Capture the cell that displays the provided text and extract its [X, Y] central coordinate. 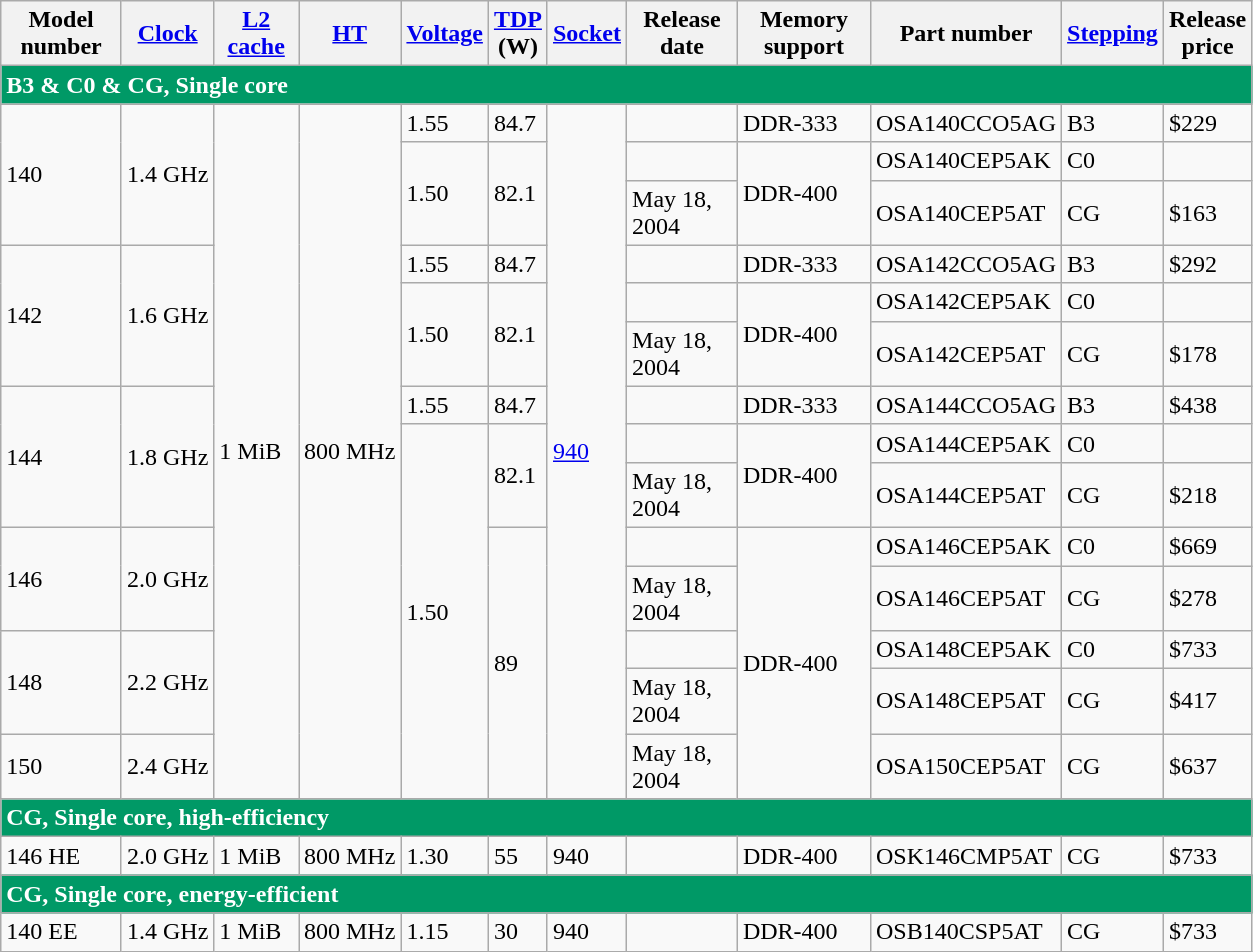
89 [518, 662]
$292 [1207, 264]
OSA148CEP5AT [966, 702]
55 [518, 856]
30 [518, 932]
$637 [1207, 766]
148 [62, 682]
142 [62, 316]
$438 [1207, 405]
Release date [682, 34]
OSA150CEP5AT [966, 766]
OSA142CCO5AG [966, 264]
$278 [1207, 598]
OSA146CEP5AT [966, 598]
140 EE [62, 932]
OSA148CEP5AK [966, 650]
L2 cache [256, 34]
OSA140CCO5AG [966, 123]
2.4 GHz [167, 766]
Memory support [804, 34]
$417 [1207, 702]
150 [62, 766]
OSA146CEP5AK [966, 546]
OSA140CEP5AT [966, 212]
OSA140CEP5AK [966, 161]
TDP(W) [518, 34]
Stepping [1113, 34]
Releaseprice [1207, 34]
B3 & C0 & CG, Single core [626, 85]
OSK146CMP5AT [966, 856]
OSA142CEP5AK [966, 302]
Part number [966, 34]
1.8 GHz [167, 456]
Clock [167, 34]
144 [62, 456]
CG, Single core, high-efficiency [626, 818]
Model number [62, 34]
$229 [1207, 123]
1.6 GHz [167, 316]
$163 [1207, 212]
OSA144CEP5AT [966, 494]
146 HE [62, 856]
OSA144CEP5AK [966, 443]
1.15 [445, 932]
2.2 GHz [167, 682]
HT [349, 34]
$669 [1207, 546]
$178 [1207, 354]
146 [62, 578]
Voltage [445, 34]
OSA142CEP5AT [966, 354]
Socket [586, 34]
140 [62, 174]
$218 [1207, 494]
OSB140CSP5AT [966, 932]
OSA144CCO5AG [966, 405]
1.30 [445, 856]
CG, Single core, energy-efficient [626, 894]
